Scan for the cell matching the given text and deliver its [X, Y] coordinate at center. 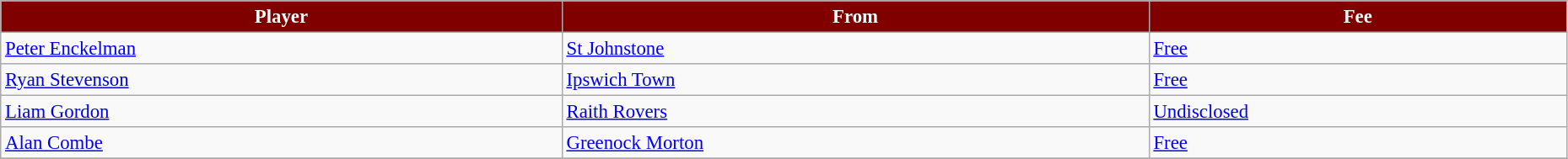
Peter Enckelman [282, 49]
Undisclosed [1358, 112]
Ipswich Town [855, 80]
Liam Gordon [282, 112]
Greenock Morton [855, 143]
Ryan Stevenson [282, 80]
From [855, 17]
Fee [1358, 17]
Alan Combe [282, 143]
Raith Rovers [855, 112]
St Johnstone [855, 49]
Player [282, 17]
